Extract the [x, y] coordinate from the center of the cell holding the provided text.  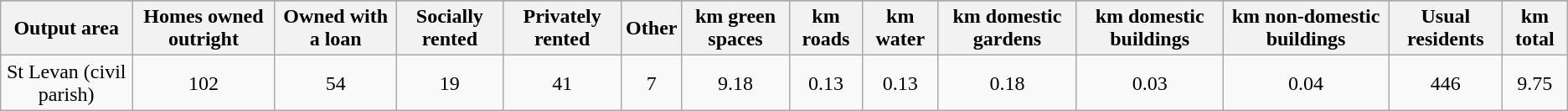
9.18 [735, 82]
19 [450, 82]
St Levan (civil parish) [67, 82]
Usual residents [1446, 29]
0.18 [1008, 82]
Output area [67, 29]
km non-domestic buildings [1306, 29]
0.04 [1306, 82]
Owned with a loan [335, 29]
Privately rented [563, 29]
km roads [826, 29]
7 [652, 82]
Homes owned outright [204, 29]
km domestic gardens [1008, 29]
41 [563, 82]
54 [335, 82]
0.03 [1149, 82]
km domestic buildings [1149, 29]
Socially rented [450, 29]
446 [1446, 82]
Other [652, 29]
km total [1535, 29]
km water [900, 29]
102 [204, 82]
9.75 [1535, 82]
km green spaces [735, 29]
